Return (x, y) of the center of cell containing provided text 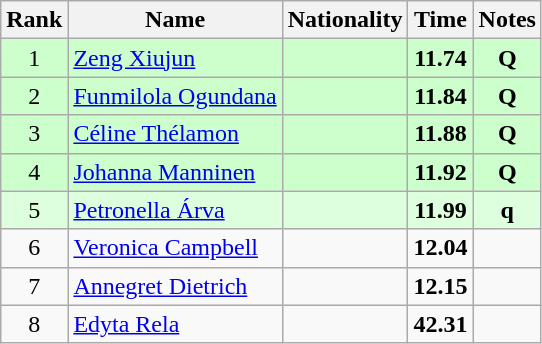
Johanna Manninen (175, 172)
11.99 (440, 210)
Annegret Dietrich (175, 286)
Nationality (345, 20)
11.74 (440, 58)
3 (34, 134)
Funmilola Ogundana (175, 96)
Petronella Árva (175, 210)
Rank (34, 20)
6 (34, 248)
8 (34, 324)
4 (34, 172)
5 (34, 210)
Veronica Campbell (175, 248)
12.15 (440, 286)
11.92 (440, 172)
1 (34, 58)
Time (440, 20)
42.31 (440, 324)
Edyta Rela (175, 324)
Notes (507, 20)
12.04 (440, 248)
Zeng Xiujun (175, 58)
Céline Thélamon (175, 134)
7 (34, 286)
11.84 (440, 96)
Name (175, 20)
11.88 (440, 134)
2 (34, 96)
q (507, 210)
